For the text-containing cell, return its midpoint in [X, Y] coordinate format. 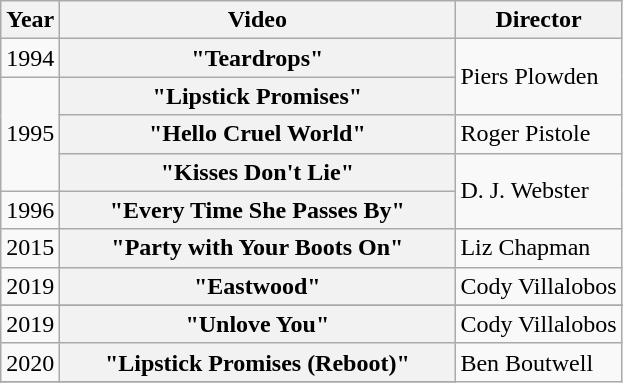
"Lipstick Promises (Reboot)" [258, 362]
Ben Boutwell [538, 362]
Year [30, 20]
1994 [30, 58]
"Hello Cruel World" [258, 134]
"Every Time She Passes By" [258, 210]
1995 [30, 134]
2020 [30, 362]
2015 [30, 248]
Piers Plowden [538, 77]
Video [258, 20]
1996 [30, 210]
Director [538, 20]
"Eastwood" [258, 286]
"Kisses Don't Lie" [258, 172]
"Party with Your Boots On" [258, 248]
Liz Chapman [538, 248]
Roger Pistole [538, 134]
"Unlove You" [258, 324]
D. J. Webster [538, 191]
"Teardrops" [258, 58]
"Lipstick Promises" [258, 96]
